Determine the [X, Y] coordinate at the center of the cell enclosing the given text.  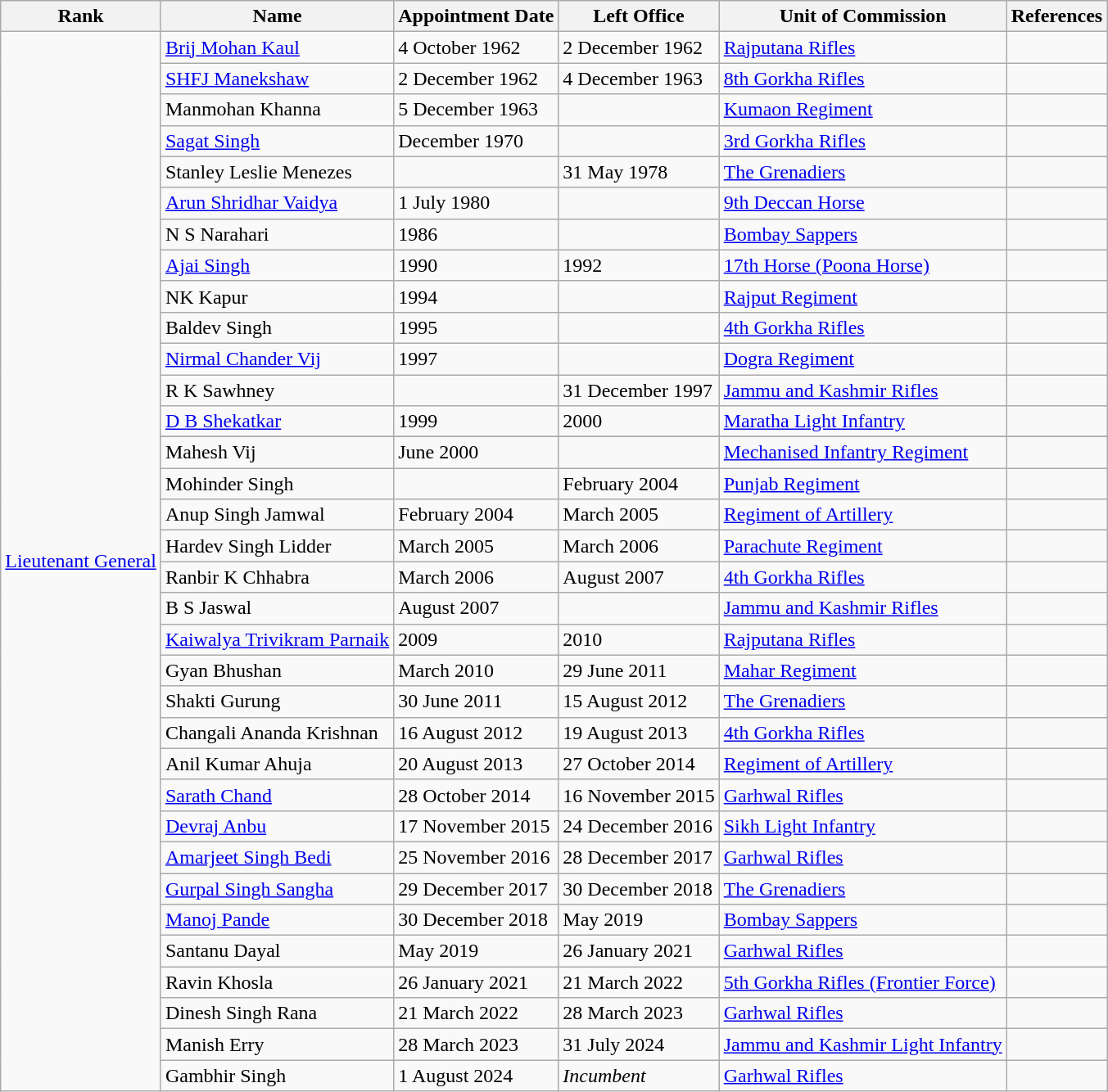
Ravin Khosla [277, 982]
30 June 2011 [477, 702]
Incumbent [639, 1076]
NK Kapur [277, 296]
1 August 2024 [477, 1076]
Arun Shridhar Vaidya [277, 203]
Appointment Date [477, 16]
2010 [639, 639]
20 August 2013 [477, 764]
Mahesh Vij [277, 453]
Manmohan Khanna [277, 110]
Sarath Chand [277, 795]
Dogra Regiment [863, 359]
Baldev Singh [277, 327]
Maratha Light Infantry [863, 422]
N S Narahari [277, 234]
19 August 2013 [639, 733]
Nirmal Chander Vij [277, 359]
Name [277, 16]
B S Jaswal [277, 608]
17 November 2015 [477, 826]
Rank [81, 16]
Sagat Singh [277, 141]
1986 [477, 234]
December 1970 [477, 141]
Santanu Dayal [277, 951]
June 2000 [477, 453]
4 October 1962 [477, 47]
Manish Erry [277, 1045]
Ajai Singh [277, 265]
1 July 1980 [477, 203]
Lieutenant General [81, 562]
Brij Mohan Kaul [277, 47]
Sikh Light Infantry [863, 826]
Left Office [639, 16]
Hardev Singh Lidder [277, 546]
SHFJ Manekshaw [277, 79]
3rd Gorkha Rifles [863, 141]
Anil Kumar Ahuja [277, 764]
29 June 2011 [639, 670]
28 October 2014 [477, 795]
5 December 1963 [477, 110]
Parachute Regiment [863, 546]
Mahar Regiment [863, 670]
24 December 2016 [639, 826]
Manoj Pande [277, 920]
Changali Ananda Krishnan [277, 733]
Amarjeet Singh Bedi [277, 857]
31 May 1978 [639, 172]
15 August 2012 [639, 702]
Anup Singh Jamwal [277, 515]
1995 [477, 327]
1997 [477, 359]
D B Shekatkar [277, 422]
Dinesh Singh Rana [277, 1013]
1999 [477, 422]
31 December 1997 [639, 390]
Stanley Leslie Menezes [277, 172]
Gurpal Singh Sangha [277, 888]
Mohinder Singh [277, 484]
8th Gorkha Rifles [863, 79]
Ranbir K Chhabra [277, 577]
Kaiwalya Trivikram Parnaik [277, 639]
Devraj Anbu [277, 826]
9th Deccan Horse [863, 203]
5th Gorkha Rifles (Frontier Force) [863, 982]
1990 [477, 265]
29 December 2017 [477, 888]
2000 [639, 422]
2009 [477, 639]
Unit of Commission [863, 16]
1994 [477, 296]
Punjab Regiment [863, 484]
Gambhir Singh [277, 1076]
4 December 1963 [639, 79]
Jammu and Kashmir Light Infantry [863, 1045]
16 November 2015 [639, 795]
Mechanised Infantry Regiment [863, 453]
R K Sawhney [277, 390]
16 August 2012 [477, 733]
Shakti Gurung [277, 702]
1992 [639, 265]
Rajput Regiment [863, 296]
Gyan Bhushan [277, 670]
Kumaon Regiment [863, 110]
References [1056, 16]
17th Horse (Poona Horse) [863, 265]
March 2010 [477, 670]
28 December 2017 [639, 857]
31 July 2024 [639, 1045]
25 November 2016 [477, 857]
27 October 2014 [639, 764]
